Search for the cell housing the specified text and yield its [x, y] center coordinate. 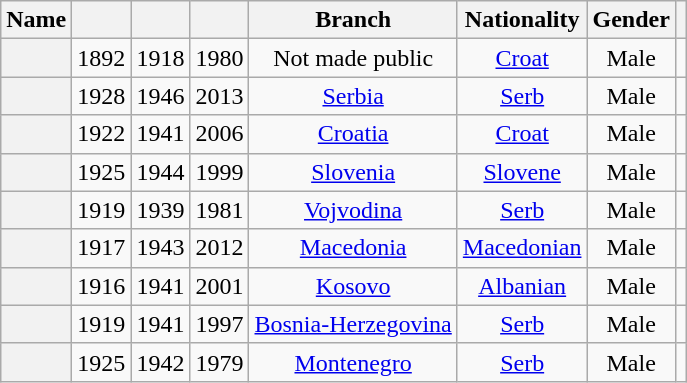
1892 [102, 58]
2006 [220, 134]
Bosnia-Herzegovina [353, 324]
Macedonia [353, 248]
Albanian [522, 286]
Slovenia [353, 172]
1916 [102, 286]
1917 [102, 248]
1946 [160, 96]
Macedonian [522, 248]
Vojvodina [353, 210]
Branch [353, 20]
1997 [220, 324]
1979 [220, 362]
Not made public [353, 58]
1922 [102, 134]
Kosovo [353, 286]
Slovene [522, 172]
2013 [220, 96]
Croatia [353, 134]
1918 [160, 58]
1999 [220, 172]
Serbia [353, 96]
1980 [220, 58]
1944 [160, 172]
1928 [102, 96]
1942 [160, 362]
2001 [220, 286]
1939 [160, 210]
Gender [631, 20]
1981 [220, 210]
1943 [160, 248]
Nationality [522, 20]
Montenegro [353, 362]
Name [36, 20]
2012 [220, 248]
